Capture the cell that displays the provided text and extract its [x, y] central coordinate. 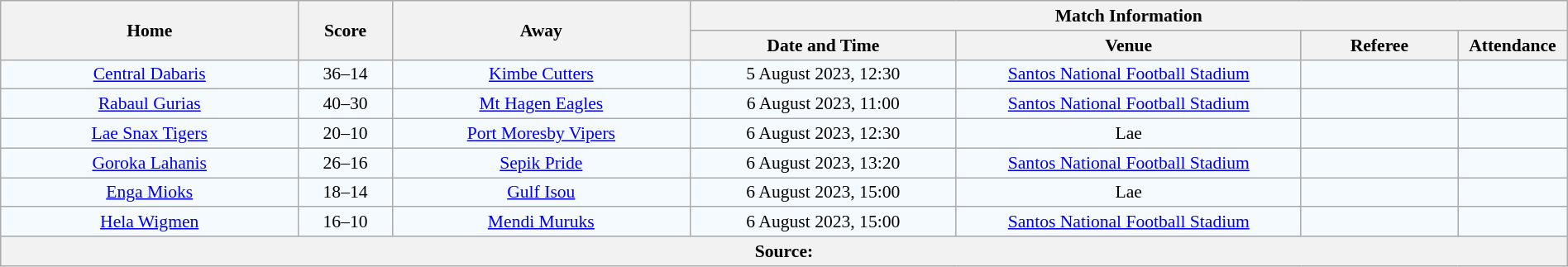
18–14 [346, 193]
Score [346, 30]
Venue [1128, 45]
5 August 2023, 12:30 [823, 74]
Goroka Lahanis [150, 163]
Source: [784, 251]
Port Moresby Vipers [541, 134]
Lae Snax Tigers [150, 134]
20–10 [346, 134]
26–16 [346, 163]
Match Information [1128, 16]
6 August 2023, 11:00 [823, 104]
Central Dabaris [150, 74]
40–30 [346, 104]
Date and Time [823, 45]
6 August 2023, 13:20 [823, 163]
Sepik Pride [541, 163]
Enga Mioks [150, 193]
16–10 [346, 222]
Rabaul Gurias [150, 104]
Attendance [1513, 45]
Mendi Muruks [541, 222]
Home [150, 30]
Kimbe Cutters [541, 74]
Away [541, 30]
Gulf Isou [541, 193]
Mt Hagen Eagles [541, 104]
Referee [1379, 45]
36–14 [346, 74]
6 August 2023, 12:30 [823, 134]
Hela Wigmen [150, 222]
